Search for the cell housing the specified text and yield its (X, Y) center coordinate. 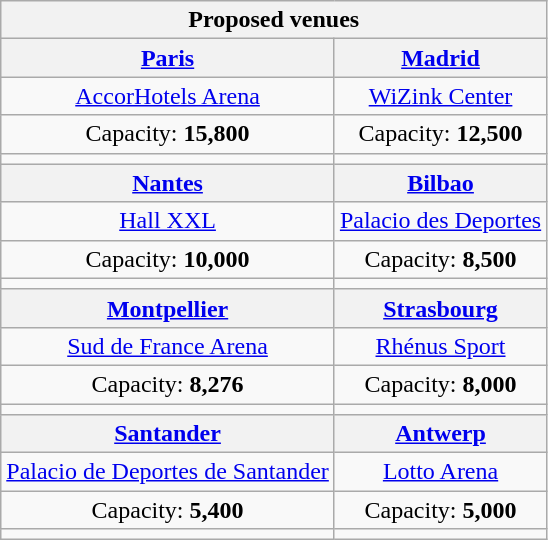
Bilbao (440, 183)
Sud de France Arena (168, 346)
Lotto Arena (440, 472)
Proposed venues (274, 20)
WiZink Center (440, 96)
Montpellier (168, 308)
Capacity: 8,000 (440, 384)
Capacity: 8,500 (440, 259)
Capacity: 5,000 (440, 510)
Santander (168, 434)
Nantes (168, 183)
Paris (168, 58)
Capacity: 8,276 (168, 384)
Madrid (440, 58)
Capacity: 15,800 (168, 134)
Capacity: 12,500 (440, 134)
Palacio des Deportes (440, 221)
AccorHotels Arena (168, 96)
Antwerp (440, 434)
Hall XXL (168, 221)
Capacity: 5,400 (168, 510)
Palacio de Deportes de Santander (168, 472)
Strasbourg (440, 308)
Capacity: 10,000 (168, 259)
Rhénus Sport (440, 346)
